For the text-containing cell, return its midpoint in (x, y) coordinate format. 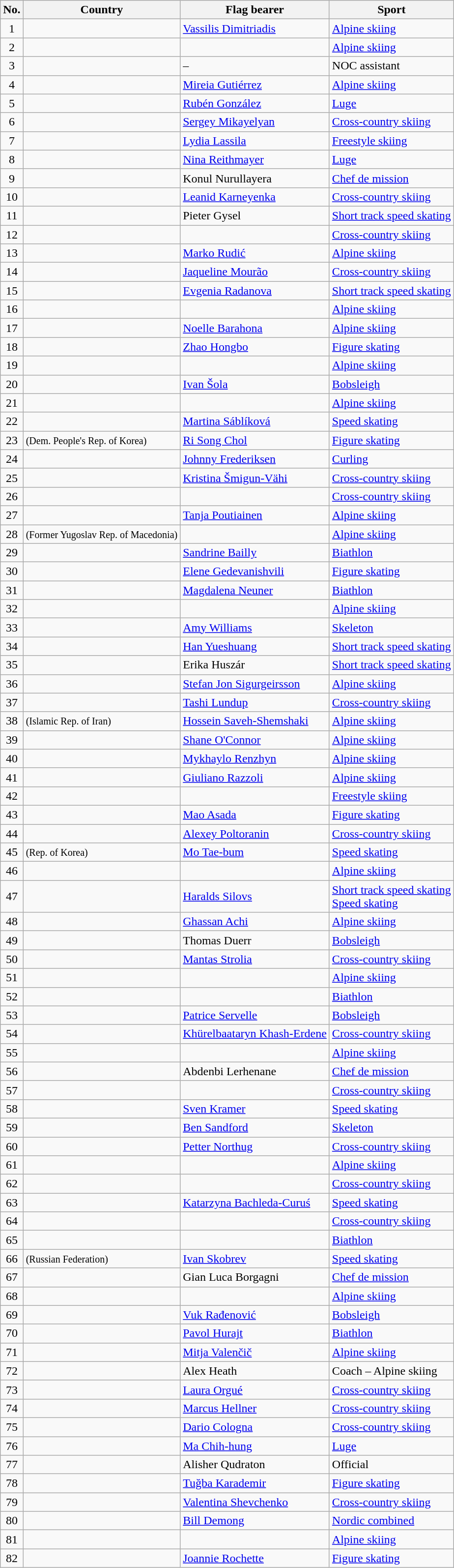
Haralds Silovs (255, 896)
Tuğba Karademir (255, 1483)
Johnny Frederiksen (255, 459)
2 (12, 47)
4 (12, 85)
Lydia Lassila (255, 141)
Ma Chih-hung (255, 1446)
10 (12, 197)
Giuliano Razzoli (255, 777)
59 (12, 1127)
Valentina Shevchenko (255, 1502)
76 (12, 1446)
Jaqueline Mourão (255, 272)
Marko Rudić (255, 253)
Evgenia Radanova (255, 291)
26 (12, 496)
51 (12, 978)
Mykhaylo Renzhyn (255, 758)
Stefan Jon Sigurgeirsson (255, 684)
Abdenbi Lerhenane (255, 1071)
Han Yueshuang (255, 646)
27 (12, 515)
Mireia Gutiérrez (255, 85)
31 (12, 590)
1 (12, 29)
9 (12, 178)
Zhao Hongbo (255, 347)
63 (12, 1203)
(Former Yugoslav Rep. of Macedonia) (102, 534)
68 (12, 1296)
Konul Nurullayera (255, 178)
Joannie Rochette (255, 1558)
Leanid Karneyenka (255, 197)
79 (12, 1502)
17 (12, 328)
No. (12, 10)
Ghassan Achi (255, 922)
33 (12, 628)
64 (12, 1221)
Alex Heath (255, 1371)
Gian Luca Borgagni (255, 1277)
3 (12, 66)
74 (12, 1408)
13 (12, 253)
57 (12, 1090)
61 (12, 1165)
77 (12, 1465)
65 (12, 1240)
Short track speed skating Speed skating (391, 896)
Ben Sandford (255, 1127)
Magdalena Neuner (255, 590)
Petter Northug (255, 1146)
Country (102, 10)
Erika Huszár (255, 665)
Pavol Hurajt (255, 1333)
(Islamic Rep. of Iran) (102, 721)
(Russian Federation) (102, 1259)
Kristina Šmigun-Vähi (255, 478)
35 (12, 665)
8 (12, 159)
Vuk Rađenović (255, 1315)
46 (12, 871)
32 (12, 609)
Pieter Gysel (255, 215)
60 (12, 1146)
Mo Tae-bum (255, 852)
Coach – Alpine skiing (391, 1371)
Amy Williams (255, 628)
NOC assistant (391, 66)
(Dem. People's Rep. of Korea) (102, 440)
Nina Reithmayer (255, 159)
80 (12, 1521)
73 (12, 1389)
16 (12, 309)
23 (12, 440)
36 (12, 684)
Alexey Poltoranin (255, 834)
45 (12, 852)
Shane O'Connor (255, 740)
25 (12, 478)
28 (12, 534)
Elene Gedevanishvili (255, 572)
39 (12, 740)
78 (12, 1483)
Sport (391, 10)
49 (12, 940)
44 (12, 834)
Curling (391, 459)
71 (12, 1352)
Ivan Skobrev (255, 1259)
Nordic combined (391, 1521)
67 (12, 1277)
54 (12, 1034)
37 (12, 702)
22 (12, 422)
Laura Orgué (255, 1389)
12 (12, 235)
15 (12, 291)
50 (12, 959)
Martina Sáblíková (255, 422)
40 (12, 758)
6 (12, 122)
56 (12, 1071)
Patrice Servelle (255, 1015)
5 (12, 103)
66 (12, 1259)
62 (12, 1184)
Mitja Valenčič (255, 1352)
38 (12, 721)
7 (12, 141)
29 (12, 553)
21 (12, 403)
14 (12, 272)
Khürelbaataryn Khash-Erdene (255, 1034)
Alisher Qudraton (255, 1465)
Rubén González (255, 103)
52 (12, 996)
18 (12, 347)
Flag bearer (255, 10)
55 (12, 1053)
Noelle Barahona (255, 328)
82 (12, 1558)
Mantas Strolia (255, 959)
43 (12, 814)
34 (12, 646)
20 (12, 384)
11 (12, 215)
Official (391, 1465)
47 (12, 896)
Ri Song Chol (255, 440)
41 (12, 777)
Tanja Poutiainen (255, 515)
72 (12, 1371)
Tashi Lundup (255, 702)
19 (12, 365)
Thomas Duerr (255, 940)
75 (12, 1427)
81 (12, 1539)
53 (12, 1015)
69 (12, 1315)
Ivan Šola (255, 384)
Marcus Hellner (255, 1408)
Sven Kramer (255, 1109)
Sandrine Bailly (255, 553)
24 (12, 459)
Bill Demong (255, 1521)
Hossein Saveh-Shemshaki (255, 721)
– (255, 66)
Sergey Mikayelyan (255, 122)
Dario Cologna (255, 1427)
(Rep. of Korea) (102, 852)
Katarzyna Bachleda-Curuś (255, 1203)
70 (12, 1333)
Vassilis Dimitriadis (255, 29)
48 (12, 922)
42 (12, 796)
30 (12, 572)
Mao Asada (255, 814)
58 (12, 1109)
